Determine the [x, y] coordinate at the center of the cell enclosing the given text.  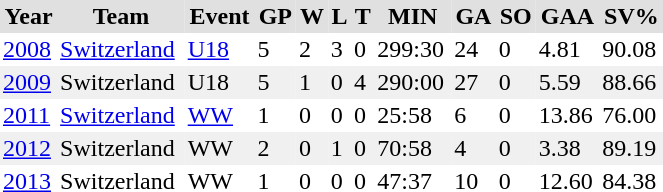
Team [121, 16]
2012 [28, 148]
2008 [28, 50]
299:30 [412, 50]
SV% [631, 16]
70:58 [412, 148]
GA [473, 16]
T [362, 16]
MIN [412, 16]
2009 [28, 82]
89.19 [631, 148]
4.81 [568, 50]
5.59 [568, 82]
3.38 [568, 148]
6 [473, 116]
25:58 [412, 116]
27 [473, 82]
GP [276, 16]
3 [340, 50]
Event [220, 16]
SO [516, 16]
L [340, 16]
24 [473, 50]
GAA [568, 16]
Year [28, 16]
290:00 [412, 82]
90.08 [631, 50]
W [312, 16]
76.00 [631, 116]
88.66 [631, 82]
13.86 [568, 116]
2011 [28, 116]
